Return the (X, Y) coordinate for the center point of the cell that contains the specified text.  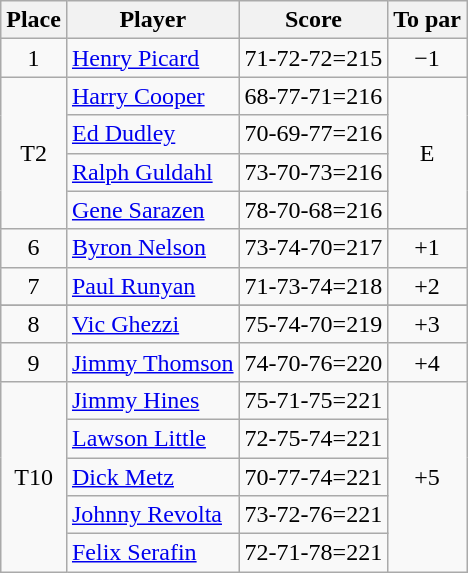
Lawson Little (152, 438)
70-69-77=216 (314, 134)
75-71-75=221 (314, 400)
6 (34, 248)
Jimmy Thomson (152, 362)
74-70-76=220 (314, 362)
71-73-74=218 (314, 286)
1 (34, 58)
T2 (34, 153)
+1 (428, 248)
Dick Metz (152, 477)
8 (34, 324)
Vic Ghezzi (152, 324)
70-77-74=221 (314, 477)
Score (314, 20)
72-75-74=221 (314, 438)
+5 (428, 476)
To par (428, 20)
9 (34, 362)
E (428, 153)
Ralph Guldahl (152, 172)
73-70-73=216 (314, 172)
72-71-78=221 (314, 553)
Felix Serafin (152, 553)
+3 (428, 324)
71-72-72=215 (314, 58)
Harry Cooper (152, 96)
−1 (428, 58)
7 (34, 286)
Gene Sarazen (152, 210)
73-74-70=217 (314, 248)
+4 (428, 362)
Ed Dudley (152, 134)
73-72-76=221 (314, 515)
68-77-71=216 (314, 96)
T10 (34, 476)
75-74-70=219 (314, 324)
Player (152, 20)
+2 (428, 286)
Henry Picard (152, 58)
78-70-68=216 (314, 210)
Byron Nelson (152, 248)
Paul Runyan (152, 286)
Johnny Revolta (152, 515)
Jimmy Hines (152, 400)
Place (34, 20)
